Find where the given text appears and provide that cell's center as [X, Y] coordinate. 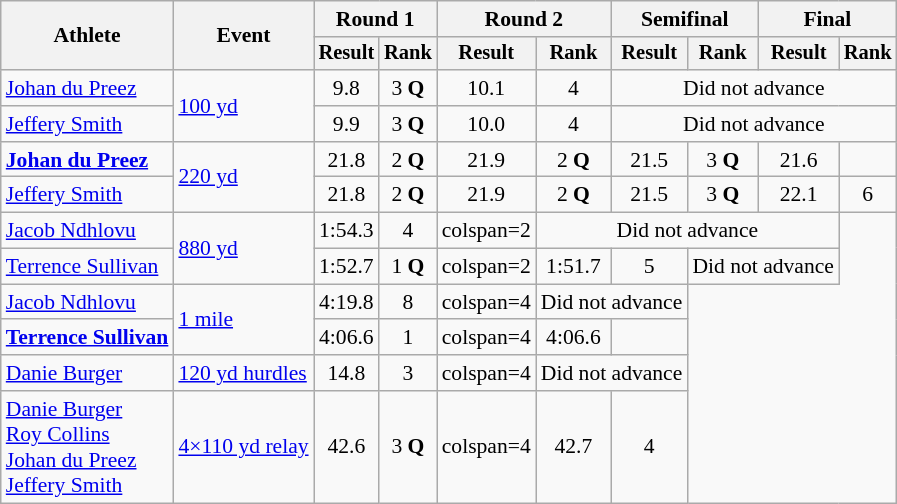
Event [243, 36]
4×110 yd relay [243, 447]
120 yd hurdles [243, 373]
14.8 [347, 373]
10.0 [486, 124]
6 [868, 195]
1:51.7 [574, 267]
10.1 [486, 88]
42.6 [347, 447]
1:54.3 [347, 231]
3 [408, 373]
4:19.8 [347, 302]
Round 2 [524, 19]
Semifinal [684, 19]
220 yd [243, 178]
1 mile [243, 320]
1 [408, 338]
42.7 [574, 447]
Athlete [88, 36]
5 [649, 267]
Danie Burger [88, 373]
1:52.7 [347, 267]
880 yd [243, 248]
1 Q [408, 267]
Danie BurgerRoy CollinsJohan du PreezJeffery Smith [88, 447]
8 [408, 302]
100 yd [243, 106]
Final [827, 19]
9.8 [347, 88]
9.9 [347, 124]
22.1 [798, 195]
21.6 [798, 160]
Round 1 [376, 19]
